Return (x, y) of the center of cell containing provided text 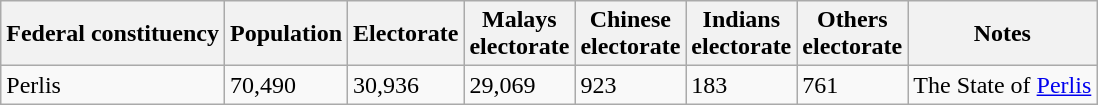
Population (286, 34)
30,936 (406, 85)
29,069 (520, 85)
Perlis (113, 85)
761 (852, 85)
Chineseelectorate (630, 34)
923 (630, 85)
Indianselectorate (742, 34)
Federal constituency (113, 34)
70,490 (286, 85)
Electorate (406, 34)
Notes (1002, 34)
Otherselectorate (852, 34)
Malayselectorate (520, 34)
The State of Perlis (1002, 85)
183 (742, 85)
